Identify which cell holds the provided text, then report its [X, Y] central coordinate. 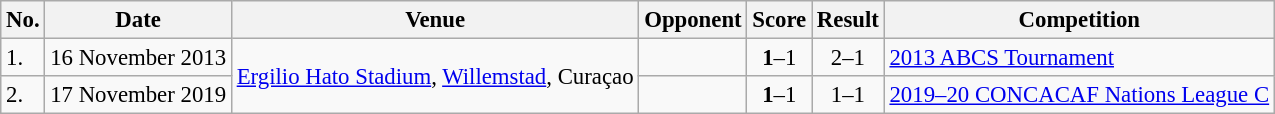
No. [23, 20]
Score [780, 20]
2–1 [848, 58]
Opponent [693, 20]
Ergilio Hato Stadium, Willemstad, Curaçao [434, 76]
2013 ABCS Tournament [1079, 58]
Result [848, 20]
1. [23, 58]
2019–20 CONCACAF Nations League C [1079, 95]
17 November 2019 [138, 95]
Date [138, 20]
Competition [1079, 20]
2. [23, 95]
16 November 2013 [138, 58]
Venue [434, 20]
